Extract the [x, y] coordinate from the center of the cell holding the provided text.  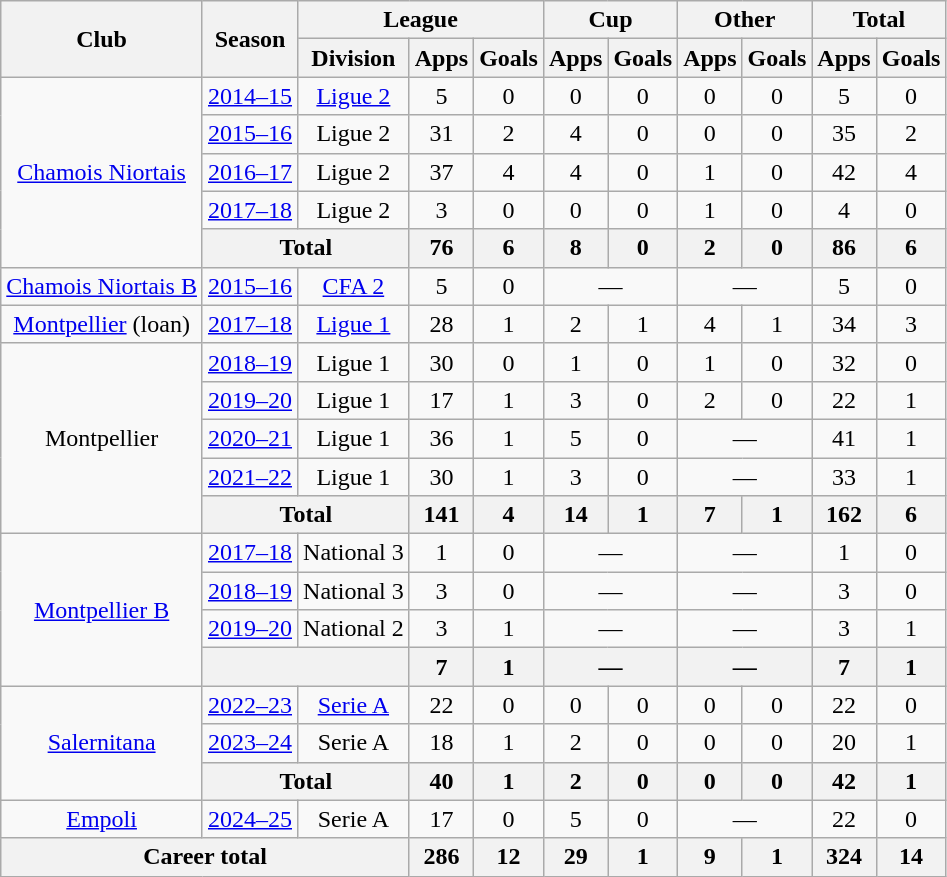
Division [354, 58]
2023–24 [250, 743]
86 [844, 248]
28 [441, 324]
2024–25 [250, 819]
141 [441, 515]
Chamois Niortais B [102, 286]
9 [710, 857]
Montpellier B [102, 610]
286 [441, 857]
Montpellier (loan) [102, 324]
32 [844, 362]
Other [745, 20]
2014–15 [250, 96]
CFA 2 [354, 286]
34 [844, 324]
41 [844, 438]
League [421, 20]
Montpellier [102, 438]
162 [844, 515]
36 [441, 438]
Career total [205, 857]
Season [250, 39]
29 [575, 857]
8 [575, 248]
Club [102, 39]
Salernitana [102, 743]
324 [844, 857]
National 2 [354, 629]
18 [441, 743]
2020–21 [250, 438]
Empoli [102, 819]
40 [441, 781]
35 [844, 134]
31 [441, 134]
Cup [610, 20]
37 [441, 172]
2016–17 [250, 172]
33 [844, 477]
Chamois Niortais [102, 172]
12 [509, 857]
20 [844, 743]
76 [441, 248]
2022–23 [250, 705]
2021–22 [250, 477]
